Search for the cell housing the specified text and yield its (x, y) center coordinate. 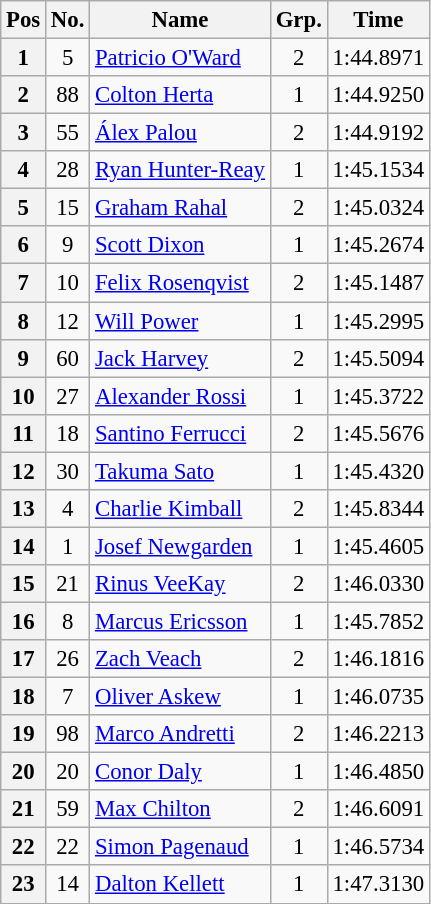
13 (24, 509)
Ryan Hunter-Reay (180, 170)
28 (68, 170)
1:45.1487 (378, 283)
Dalton Kellett (180, 885)
Jack Harvey (180, 358)
23 (24, 885)
55 (68, 133)
Marcus Ericsson (180, 621)
Time (378, 20)
1:44.9192 (378, 133)
1:45.2674 (378, 245)
Colton Herta (180, 95)
Josef Newgarden (180, 546)
Alexander Rossi (180, 396)
19 (24, 734)
Max Chilton (180, 809)
Patricio O'Ward (180, 58)
3 (24, 133)
No. (68, 20)
Simon Pagenaud (180, 847)
60 (68, 358)
Rinus VeeKay (180, 584)
1:45.4605 (378, 546)
1:45.8344 (378, 509)
1:45.7852 (378, 621)
1:44.9250 (378, 95)
Zach Veach (180, 659)
Name (180, 20)
Pos (24, 20)
1:44.8971 (378, 58)
Álex Palou (180, 133)
1:46.0330 (378, 584)
1:45.3722 (378, 396)
16 (24, 621)
Santino Ferrucci (180, 433)
1:47.3130 (378, 885)
Will Power (180, 321)
26 (68, 659)
1:45.0324 (378, 208)
98 (68, 734)
1:46.6091 (378, 809)
30 (68, 471)
1:46.2213 (378, 734)
Takuma Sato (180, 471)
Graham Rahal (180, 208)
1:45.5676 (378, 433)
Charlie Kimball (180, 509)
1:45.2995 (378, 321)
1:45.5094 (378, 358)
1:46.0735 (378, 697)
27 (68, 396)
Conor Daly (180, 772)
1:46.5734 (378, 847)
88 (68, 95)
17 (24, 659)
59 (68, 809)
Felix Rosenqvist (180, 283)
6 (24, 245)
Oliver Askew (180, 697)
Scott Dixon (180, 245)
1:46.1816 (378, 659)
11 (24, 433)
1:45.1534 (378, 170)
1:46.4850 (378, 772)
Marco Andretti (180, 734)
Grp. (298, 20)
1:45.4320 (378, 471)
